Determine the (x, y) coordinate at the center of the cell enclosing the given text.  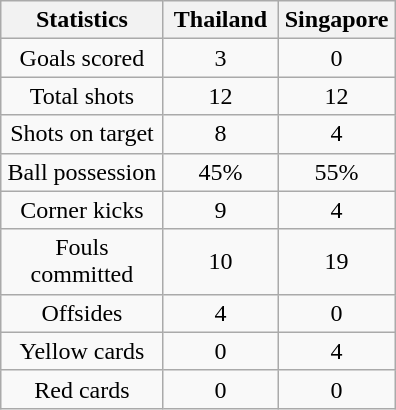
Thailand (220, 20)
3 (220, 58)
Singapore (337, 20)
9 (220, 210)
Ball possession (82, 172)
Fouls committed (82, 262)
Red cards (82, 389)
Offsides (82, 313)
Total shots (82, 96)
Yellow cards (82, 351)
8 (220, 134)
55% (337, 172)
45% (220, 172)
Goals scored (82, 58)
Statistics (82, 20)
19 (337, 262)
Corner kicks (82, 210)
10 (220, 262)
Shots on target (82, 134)
